Output the [x, y] coordinate of the center of the cell containing the given text.  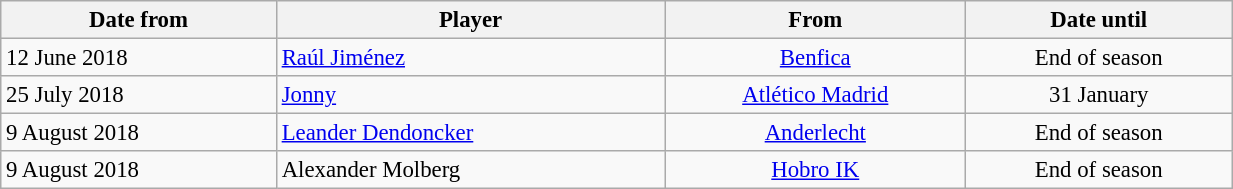
From [816, 20]
25 July 2018 [139, 95]
12 June 2018 [139, 58]
Anderlecht [816, 133]
31 January [1099, 95]
Alexander Molberg [470, 170]
Player [470, 20]
Benfica [816, 58]
Raúl Jiménez [470, 58]
Atlético Madrid [816, 95]
Hobro IK [816, 170]
Date from [139, 20]
Jonny [470, 95]
Date until [1099, 20]
Leander Dendoncker [470, 133]
